Pinpoint the cell where the given text exists, returning its (X, Y) midpoint coordinate. 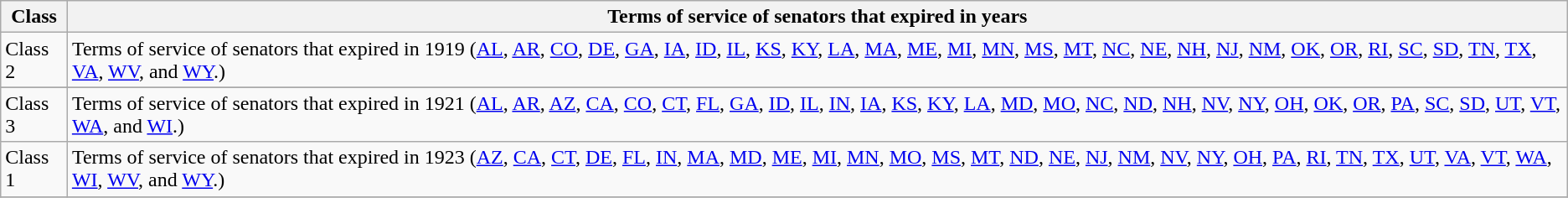
Class 2 (34, 60)
Class 1 (34, 169)
Class 3 (34, 114)
Class (34, 17)
Terms of service of senators that expired in years (818, 17)
